Capture the cell that displays the provided text and extract its (x, y) central coordinate. 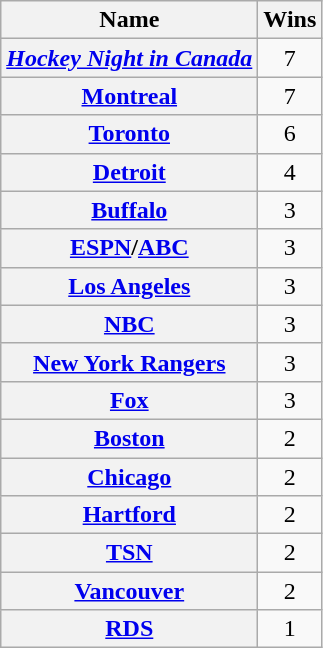
Los Angeles (130, 286)
Detroit (130, 172)
TSN (130, 553)
6 (290, 134)
Toronto (130, 134)
ESPN/ABC (130, 248)
Hockey Night in Canada (130, 58)
RDS (130, 629)
Wins (290, 20)
Fox (130, 400)
Chicago (130, 477)
1 (290, 629)
Name (130, 20)
NBC (130, 324)
Montreal (130, 96)
4 (290, 172)
Vancouver (130, 591)
New York Rangers (130, 362)
Hartford (130, 515)
Buffalo (130, 210)
Boston (130, 438)
